Output the (x, y) coordinate of the center of the cell containing the given text.  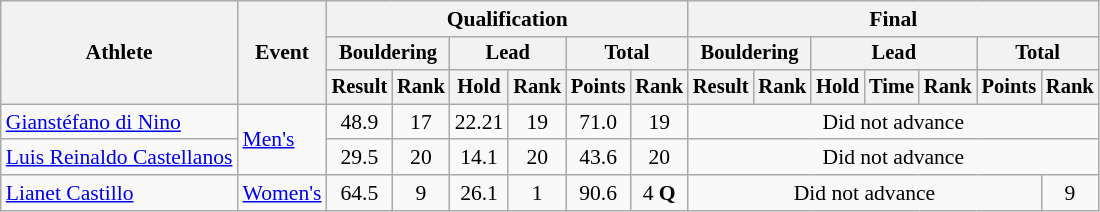
Final (894, 19)
48.9 (360, 122)
26.1 (480, 193)
1 (537, 193)
Qualification (508, 19)
Event (282, 52)
Women's (282, 193)
Luis Reinaldo Castellanos (120, 158)
29.5 (360, 158)
14.1 (480, 158)
Athlete (120, 52)
Men's (282, 140)
22.21 (480, 122)
Time (892, 87)
43.6 (598, 158)
71.0 (598, 122)
90.6 (598, 193)
4 Q (659, 193)
Gianstéfano di Nino (120, 122)
Lianet Castillo (120, 193)
64.5 (360, 193)
17 (421, 122)
